Locate the cell with the specified text and output its (x, y) center coordinate. 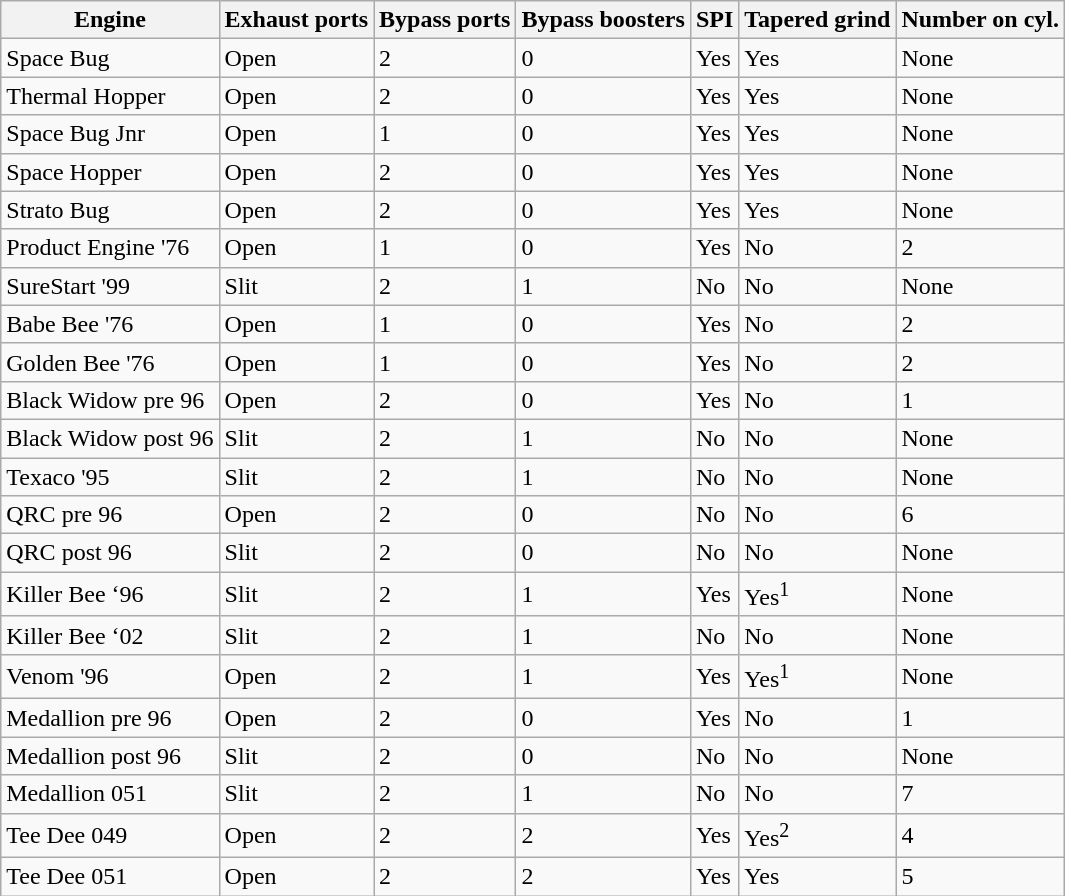
Venom '96 (110, 676)
QRC pre 96 (110, 515)
Bypass ports (445, 20)
Tee Dee 049 (110, 836)
Yes2 (818, 836)
Medallion 051 (110, 794)
Tapered grind (818, 20)
Space Bug (110, 58)
Engine (110, 20)
Texaco '95 (110, 477)
Black Widow post 96 (110, 438)
Exhaust ports (296, 20)
Tee Dee 051 (110, 877)
Bypass boosters (603, 20)
Golden Bee '76 (110, 362)
SureStart '99 (110, 286)
7 (980, 794)
Thermal Hopper (110, 96)
Medallion post 96 (110, 756)
6 (980, 515)
QRC post 96 (110, 553)
SPI (714, 20)
Space Hopper (110, 172)
5 (980, 877)
Medallion pre 96 (110, 718)
4 (980, 836)
Killer Bee ‘02 (110, 635)
Number on cyl. (980, 20)
Black Widow pre 96 (110, 400)
Killer Bee ‘96 (110, 594)
Babe Bee '76 (110, 324)
Strato Bug (110, 210)
Space Bug Jnr (110, 134)
Product Engine '76 (110, 248)
